Scan for the cell matching the given text and deliver its (X, Y) coordinate at center. 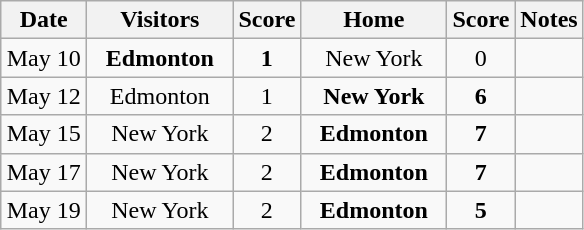
Home (374, 20)
5 (481, 210)
Notes (549, 20)
6 (481, 96)
May 19 (44, 210)
May 17 (44, 172)
Date (44, 20)
May 15 (44, 134)
May 10 (44, 58)
0 (481, 58)
May 12 (44, 96)
Visitors (160, 20)
